Scan for the cell matching the given text and deliver its (X, Y) coordinate at center. 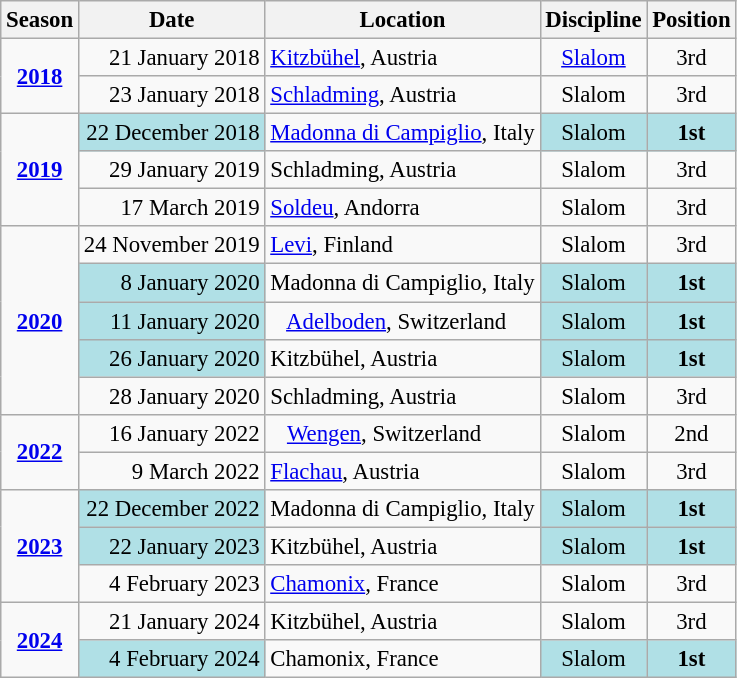
Date (171, 20)
4 February 2023 (171, 584)
26 January 2020 (171, 358)
Flachau, Austria (402, 471)
22 January 2023 (171, 546)
Adelboden, Switzerland (402, 321)
8 January 2020 (171, 283)
Location (402, 20)
Levi, Finland (402, 245)
22 December 2022 (171, 509)
Soldeu, Andorra (402, 208)
23 January 2018 (171, 95)
16 January 2022 (171, 433)
Wengen, Switzerland (402, 433)
2023 (40, 546)
Season (40, 20)
2019 (40, 170)
2020 (40, 320)
2024 (40, 640)
28 January 2020 (171, 396)
2022 (40, 452)
24 November 2019 (171, 245)
11 January 2020 (171, 321)
29 January 2019 (171, 170)
21 January 2024 (171, 621)
Discipline (594, 20)
Position (692, 20)
2018 (40, 76)
17 March 2019 (171, 208)
22 December 2018 (171, 133)
9 March 2022 (171, 471)
21 January 2018 (171, 58)
2nd (692, 433)
4 February 2024 (171, 659)
